Identify which cell holds the provided text, then report its (x, y) central coordinate. 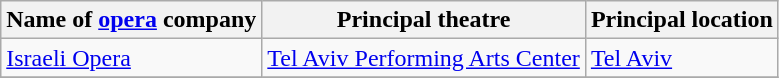
Israeli Opera (132, 58)
Tel Aviv Performing Arts Center (424, 58)
Tel Aviv (682, 58)
Name of opera company (132, 20)
Principal location (682, 20)
Principal theatre (424, 20)
